Return the [x, y] coordinate for the center point of the cell that contains the specified text.  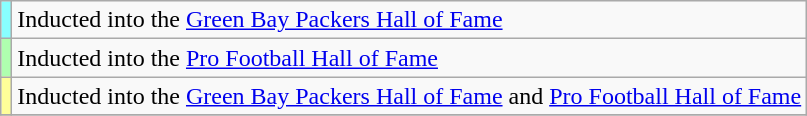
Inducted into the Green Bay Packers Hall of Fame and Pro Football Hall of Fame [410, 96]
Inducted into the Green Bay Packers Hall of Fame [410, 20]
Inducted into the Pro Football Hall of Fame [410, 58]
